Search for the cell housing the specified text and yield its [X, Y] center coordinate. 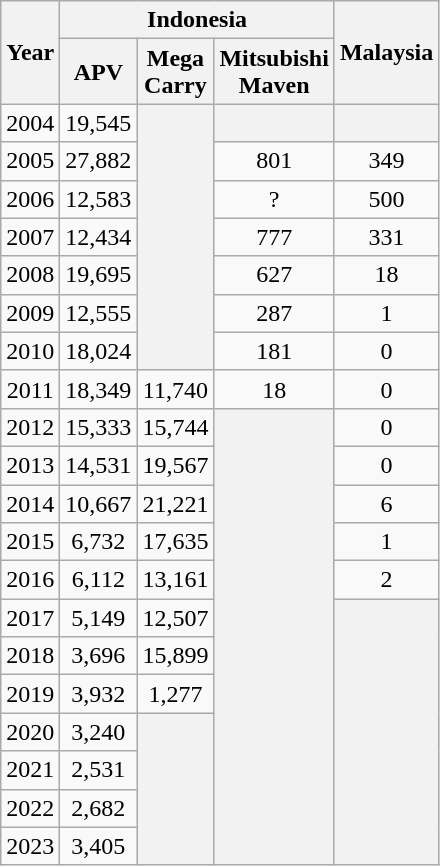
3,405 [98, 846]
6,112 [98, 580]
2019 [30, 694]
181 [274, 351]
2004 [30, 123]
6,732 [98, 542]
777 [274, 237]
801 [274, 161]
349 [386, 161]
3,696 [98, 656]
18,349 [98, 389]
19,567 [176, 465]
12,507 [176, 618]
13,161 [176, 580]
15,899 [176, 656]
Year [30, 52]
2006 [30, 199]
287 [274, 313]
2007 [30, 237]
2017 [30, 618]
15,333 [98, 427]
331 [386, 237]
2,531 [98, 770]
APV [98, 72]
12,583 [98, 199]
2018 [30, 656]
3,932 [98, 694]
500 [386, 199]
17,635 [176, 542]
14,531 [98, 465]
3,240 [98, 732]
12,555 [98, 313]
Malaysia [386, 52]
15,744 [176, 427]
MegaCarry [176, 72]
5,149 [98, 618]
2015 [30, 542]
MitsubishiMaven [274, 72]
2020 [30, 732]
2023 [30, 846]
2014 [30, 503]
1,277 [176, 694]
21,221 [176, 503]
2013 [30, 465]
19,545 [98, 123]
2009 [30, 313]
2021 [30, 770]
2016 [30, 580]
2,682 [98, 808]
? [274, 199]
Indonesia [198, 20]
11,740 [176, 389]
27,882 [98, 161]
2008 [30, 275]
2011 [30, 389]
2 [386, 580]
12,434 [98, 237]
18,024 [98, 351]
2012 [30, 427]
2010 [30, 351]
2022 [30, 808]
627 [274, 275]
10,667 [98, 503]
2005 [30, 161]
19,695 [98, 275]
6 [386, 503]
